Find where the given text appears and provide that cell's center as (X, Y) coordinate. 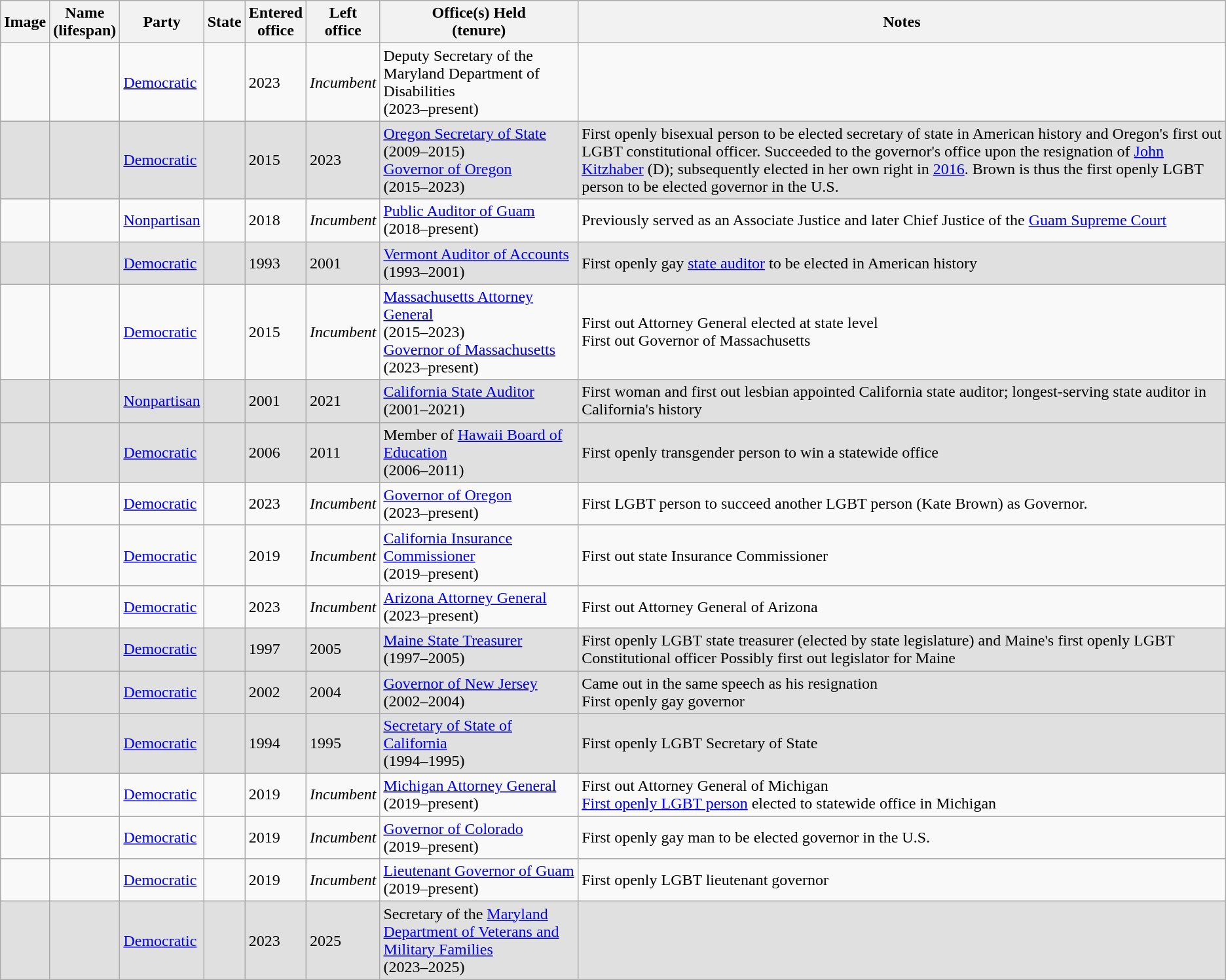
First openly LGBT lieutenant governor (902, 880)
Governor of New Jersey(2002–2004) (479, 691)
Governor of Oregon(2023–present) (479, 504)
Name(lifespan) (85, 22)
Secretary of State of California(1994–1995) (479, 744)
First openly gay man to be elected governor in the U.S. (902, 838)
Arizona Attorney General(2023–present) (479, 606)
Secretary of the Maryland Department of Veterans and Military Families(2023–2025) (479, 940)
Michigan Attorney General(2019–present) (479, 795)
1993 (275, 263)
Party (162, 22)
2004 (343, 691)
Public Auditor of Guam(2018–present) (479, 220)
First openly transgender person to win a statewide office (902, 452)
Previously served as an Associate Justice and later Chief Justice of the Guam Supreme Court (902, 220)
Vermont Auditor of Accounts(1993–2001) (479, 263)
First LGBT person to succeed another LGBT person (Kate Brown) as Governor. (902, 504)
Notes (902, 22)
1997 (275, 649)
Leftoffice (343, 22)
First openly LGBT Secretary of State (902, 744)
Came out in the same speech as his resignationFirst openly gay governor (902, 691)
State (224, 22)
Lieutenant Governor of Guam(2019–present) (479, 880)
Image (25, 22)
Massachusetts Attorney General(2015–2023) Governor of Massachusetts(2023–present) (479, 332)
Office(s) Held(tenure) (479, 22)
2021 (343, 401)
2011 (343, 452)
First woman and first out lesbian appointed California state auditor; longest-serving state auditor in California's history (902, 401)
2002 (275, 691)
Governor of Colorado(2019–present) (479, 838)
First out Attorney General of Arizona (902, 606)
2006 (275, 452)
Oregon Secretary of State(2009–2015)Governor of Oregon(2015–2023) (479, 160)
1994 (275, 744)
Member of Hawaii Board of Education(2006–2011) (479, 452)
Deputy Secretary of the Maryland Department of Disabilities(2023–present) (479, 82)
First openly gay state auditor to be elected in American history (902, 263)
California Insurance Commissioner(2019–present) (479, 555)
1995 (343, 744)
2025 (343, 940)
First out state Insurance Commissioner (902, 555)
First out Attorney General elected at state level First out Governor of Massachusetts (902, 332)
2018 (275, 220)
Enteredoffice (275, 22)
California State Auditor(2001–2021) (479, 401)
Maine State Treasurer(1997–2005) (479, 649)
First out Attorney General of Michigan First openly LGBT person elected to statewide office in Michigan (902, 795)
2005 (343, 649)
